Detect which cell encompasses the target text, then output its [X, Y] center coordinate. 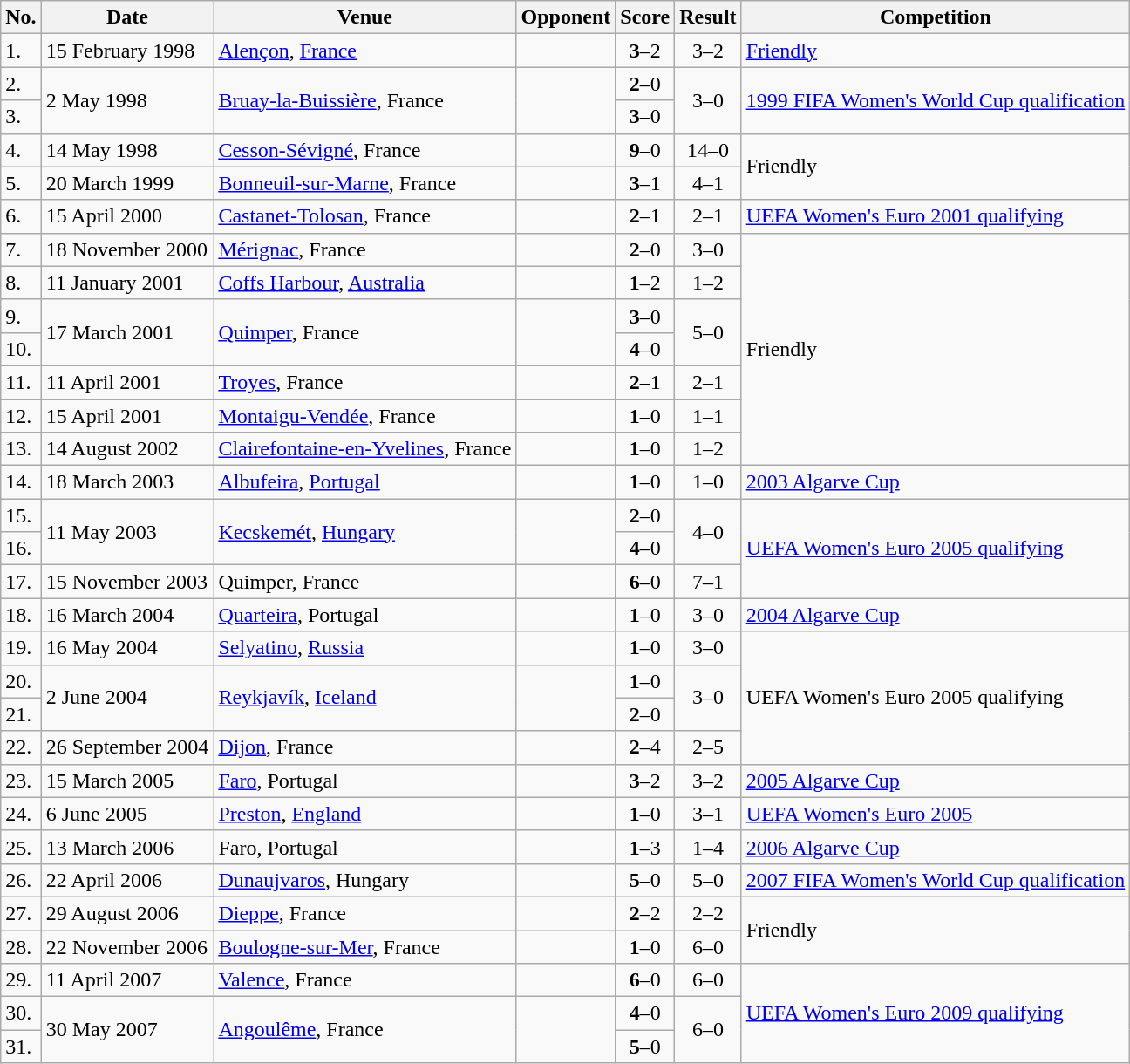
Dijon, France [364, 747]
29 August 2006 [127, 913]
7–1 [708, 582]
31. [21, 1047]
20. [21, 681]
8. [21, 283]
Bruay-la-Buissière, France [364, 100]
Result [708, 17]
16 May 2004 [127, 648]
Kecskemét, Hungary [364, 532]
11 April 2001 [127, 382]
UEFA Women's Euro 2005 [936, 814]
UEFA Women's Euro 2001 qualifying [936, 216]
15 February 1998 [127, 51]
16. [21, 549]
29. [21, 980]
1. [21, 51]
25. [21, 847]
9–0 [645, 150]
2005 Algarve Cup [936, 781]
24. [21, 814]
18 March 2003 [127, 482]
28. [21, 946]
Alençon, France [364, 51]
14–0 [708, 150]
1–3 [645, 847]
15. [21, 515]
Date [127, 17]
Cesson-Sévigné, France [364, 150]
1–1 [708, 416]
13. [21, 449]
21. [21, 714]
4. [21, 150]
3. [21, 117]
11 January 2001 [127, 283]
Dieppe, France [364, 913]
2. [21, 84]
10. [21, 349]
Boulogne-sur-Mer, France [364, 946]
15 March 2005 [127, 781]
30 May 2007 [127, 1030]
16 March 2004 [127, 615]
17 March 2001 [127, 332]
9. [21, 316]
2 June 2004 [127, 698]
Selyatino, Russia [364, 648]
Castanet-Tolosan, France [364, 216]
27. [21, 913]
1999 FIFA Women's World Cup qualification [936, 100]
Albufeira, Portugal [364, 482]
Preston, England [364, 814]
13 March 2006 [127, 847]
22 April 2006 [127, 880]
2007 FIFA Women's World Cup qualification [936, 880]
12. [21, 416]
1–4 [708, 847]
7. [21, 249]
2–5 [708, 747]
Venue [364, 17]
11 May 2003 [127, 532]
20 March 1999 [127, 183]
15 November 2003 [127, 582]
Reykjavík, Iceland [364, 698]
26 September 2004 [127, 747]
6. [21, 216]
Clairefontaine-en-Yvelines, France [364, 449]
6 June 2005 [127, 814]
Angoulême, France [364, 1030]
23. [21, 781]
15 April 2001 [127, 416]
14 August 2002 [127, 449]
2003 Algarve Cup [936, 482]
Dunaujvaros, Hungary [364, 880]
14 May 1998 [127, 150]
30. [21, 1013]
Montaigu-Vendée, France [364, 416]
2006 Algarve Cup [936, 847]
UEFA Women's Euro 2009 qualifying [936, 1013]
2–4 [645, 747]
19. [21, 648]
5. [21, 183]
22. [21, 747]
4–1 [708, 183]
15 April 2000 [127, 216]
22 November 2006 [127, 946]
18 November 2000 [127, 249]
No. [21, 17]
11. [21, 382]
Valence, France [364, 980]
11 April 2007 [127, 980]
Opponent [566, 17]
26. [21, 880]
Mérignac, France [364, 249]
Coffs Harbour, Australia [364, 283]
14. [21, 482]
17. [21, 582]
Troyes, France [364, 382]
Bonneuil-sur-Marne, France [364, 183]
Score [645, 17]
18. [21, 615]
Competition [936, 17]
Quarteira, Portugal [364, 615]
2 May 1998 [127, 100]
2004 Algarve Cup [936, 615]
